Detect which cell encompasses the target text, then output its [x, y] center coordinate. 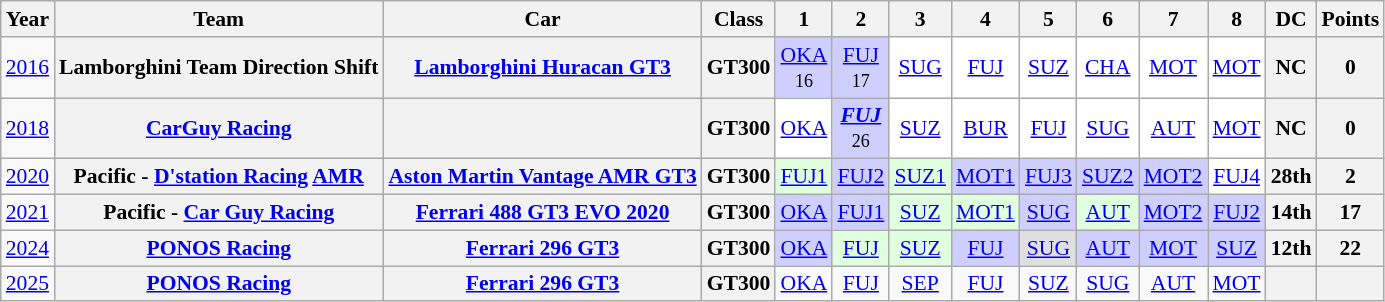
2018 [28, 128]
22 [1351, 248]
FUJ4 [1237, 177]
Class [739, 19]
FUJ17 [860, 68]
CHA [1108, 68]
FUJ26 [860, 128]
SUZ1 [920, 177]
Aston Martin Vantage AMR GT3 [542, 177]
Lamborghini Team Direction Shift [218, 68]
FUJ3 [1048, 177]
8 [1237, 19]
2021 [28, 213]
14th [1292, 213]
CarGuy Racing [218, 128]
28th [1292, 177]
2025 [28, 284]
Lamborghini Huracan GT3 [542, 68]
12th [1292, 248]
3 [920, 19]
Pacific - D'station Racing AMR [218, 177]
Points [1351, 19]
2016 [28, 68]
Car [542, 19]
SUZ2 [1108, 177]
Pacific - Car Guy Racing [218, 213]
DC [1292, 19]
6 [1108, 19]
4 [986, 19]
1 [804, 19]
SEP [920, 284]
Year [28, 19]
5 [1048, 19]
OKA16 [804, 68]
17 [1351, 213]
Ferrari 488 GT3 EVO 2020 [542, 213]
BUR [986, 128]
2024 [28, 248]
Team [218, 19]
7 [1174, 19]
2020 [28, 177]
